Capture the cell that displays the provided text and extract its (x, y) central coordinate. 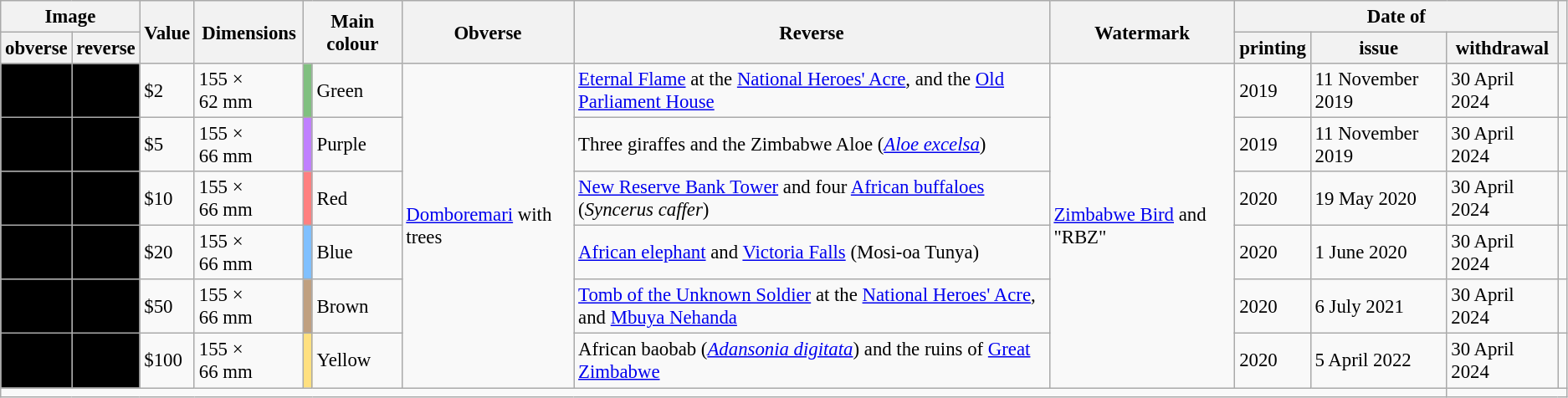
Purple (356, 145)
$100 (167, 361)
Blue (356, 253)
African elephant and Victoria Falls (Mosi-oa Tunya) (812, 253)
Green (356, 90)
5 April 2022 (1379, 361)
$50 (167, 306)
Domboremari with trees (488, 226)
New Reserve Bank Tower and four African buffaloes (Syncerus caffer) (812, 199)
19 May 2020 (1379, 199)
Main colour (353, 32)
Brown (356, 306)
1 June 2020 (1379, 253)
Yellow (356, 361)
Watermark (1142, 32)
$5 (167, 145)
Obverse (488, 32)
155 × 62 mm (249, 90)
issue (1379, 48)
Eternal Flame at the National Heroes' Acre, and the Old Parliament House (812, 90)
Red (356, 199)
Three giraffes and the Zimbabwe Aloe (Aloe excelsa) (812, 145)
Date of (1396, 17)
Reverse (812, 32)
$2 (167, 90)
$20 (167, 253)
printing (1273, 48)
reverse (105, 48)
Image (70, 17)
Tomb of the Unknown Soldier at the National Heroes' Acre, and Mbuya Nehanda (812, 306)
withdrawal (1503, 48)
obverse (37, 48)
African baobab (Adansonia digitata) and the ruins of Great Zimbabwe (812, 361)
Value (167, 32)
Zimbabwe Bird and "RBZ" (1142, 226)
$10 (167, 199)
6 July 2021 (1379, 306)
Dimensions (249, 32)
